Detect which cell encompasses the target text, then output its [x, y] center coordinate. 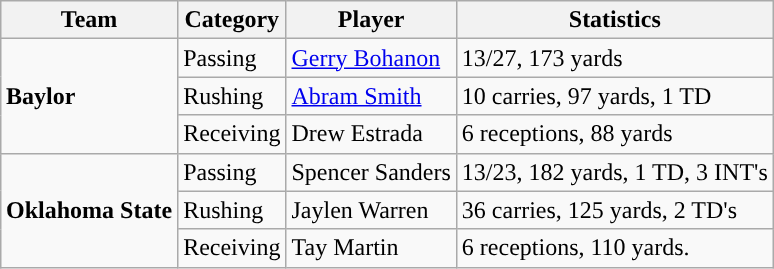
13/27, 173 yards [614, 58]
Jaylen Warren [371, 210]
Player [371, 20]
6 receptions, 88 yards [614, 134]
36 carries, 125 yards, 2 TD's [614, 210]
Tay Martin [371, 248]
6 receptions, 110 yards. [614, 248]
Spencer Sanders [371, 172]
Team [90, 20]
Gerry Bohanon [371, 58]
Abram Smith [371, 96]
Category [232, 20]
13/23, 182 yards, 1 TD, 3 INT's [614, 172]
Drew Estrada [371, 134]
Oklahoma State [90, 210]
10 carries, 97 yards, 1 TD [614, 96]
Baylor [90, 96]
Statistics [614, 20]
